Locate the cell with the specified text and output its (x, y) center coordinate. 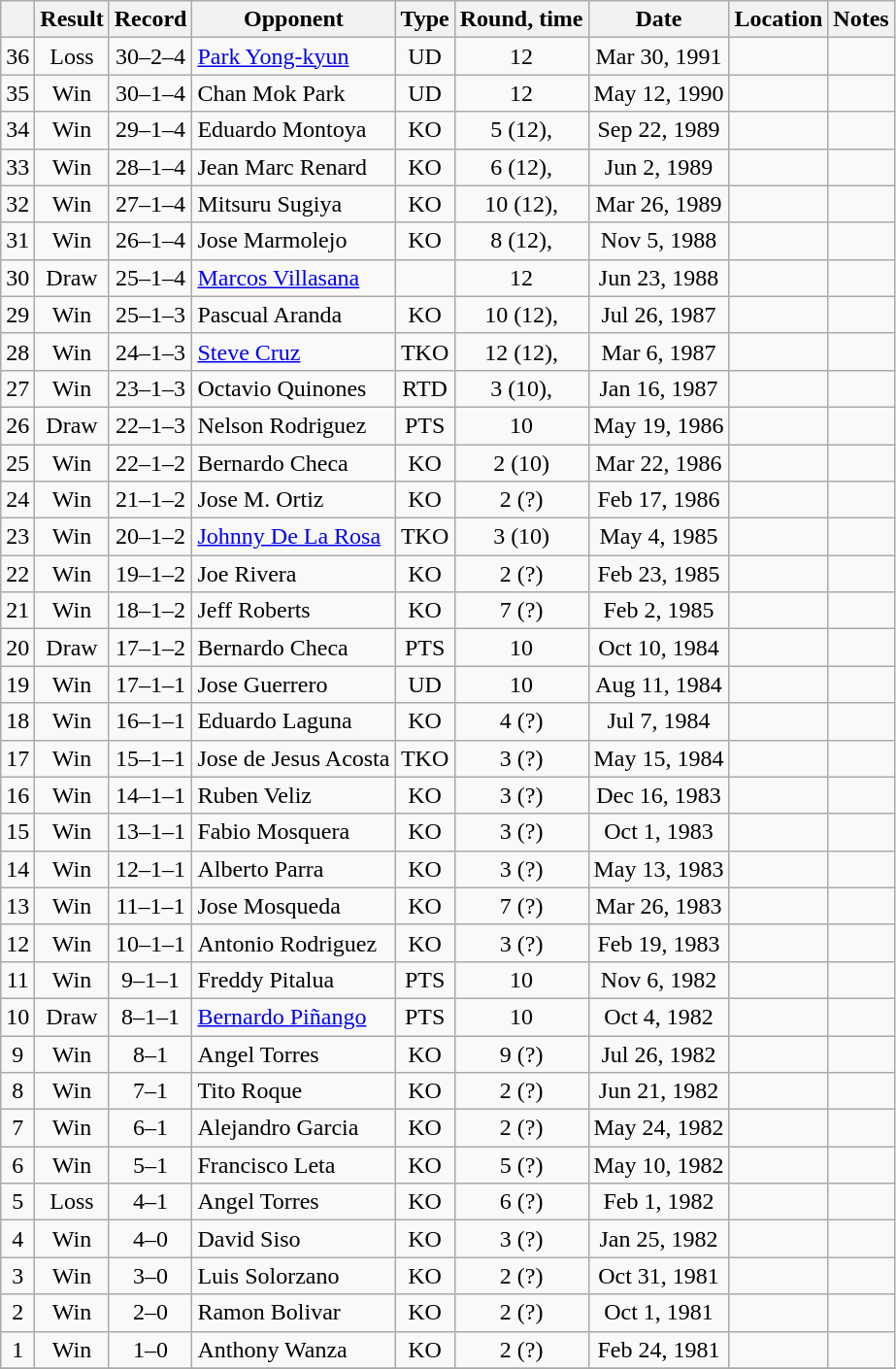
May 10, 1982 (658, 1165)
Park Yong-kyun (293, 56)
22–1–2 (150, 463)
14–1–1 (150, 795)
Nov 5, 1988 (658, 241)
David Siso (293, 1239)
Jul 26, 1987 (658, 315)
Feb 2, 1985 (658, 611)
May 13, 1983 (658, 869)
14 (17, 869)
May 12, 1990 (658, 93)
May 4, 1985 (658, 537)
Jul 7, 1984 (658, 721)
12–1–1 (150, 869)
Oct 1, 1981 (658, 1313)
29–1–4 (150, 130)
19–1–2 (150, 574)
21 (17, 611)
17 (17, 758)
Alejandro Garcia (293, 1128)
Mar 6, 1987 (658, 351)
Eduardo Laguna (293, 721)
33 (17, 167)
3 (10) (521, 537)
Jose Guerrero (293, 684)
Johnny De La Rosa (293, 537)
15 (17, 832)
Jun 2, 1989 (658, 167)
Result (72, 19)
21–1–2 (150, 500)
6 (17, 1165)
31 (17, 241)
Nelson Rodriguez (293, 425)
Fabio Mosquera (293, 832)
3 (10), (521, 388)
16 (17, 795)
19 (17, 684)
2 (17, 1313)
3–0 (150, 1276)
Oct 31, 1981 (658, 1276)
Record (150, 19)
22 (17, 574)
5–1 (150, 1165)
23–1–3 (150, 388)
28–1–4 (150, 167)
13–1–1 (150, 832)
11 (17, 980)
7 (17, 1128)
36 (17, 56)
Tito Roque (293, 1091)
Alberto Parra (293, 869)
9–1–1 (150, 980)
Oct 4, 1982 (658, 1017)
Luis Solorzano (293, 1276)
Feb 19, 1983 (658, 943)
9 (?) (521, 1053)
8–1–1 (150, 1017)
20–1–2 (150, 537)
18–1–2 (150, 611)
13 (17, 906)
Jean Marc Renard (293, 167)
20 (17, 648)
10–1–1 (150, 943)
Joe Rivera (293, 574)
12 (12), (521, 351)
Oct 10, 1984 (658, 648)
Mitsuru Sugiya (293, 204)
8–1 (150, 1053)
29 (17, 315)
15–1–1 (150, 758)
30–1–4 (150, 93)
Feb 24, 1981 (658, 1350)
Francisco Leta (293, 1165)
4 (?) (521, 721)
30–2–4 (150, 56)
30 (17, 278)
Jun 23, 1988 (658, 278)
1 (17, 1350)
34 (17, 130)
Aug 11, 1984 (658, 684)
Oct 1, 1983 (658, 832)
26–1–4 (150, 241)
2 (10) (521, 463)
6–1 (150, 1128)
Date (658, 19)
Chan Mok Park (293, 93)
Marcos Villasana (293, 278)
32 (17, 204)
26 (17, 425)
27 (17, 388)
35 (17, 93)
Jun 21, 1982 (658, 1091)
11–1–1 (150, 906)
Mar 26, 1983 (658, 906)
3 (17, 1276)
Steve Cruz (293, 351)
5 (12), (521, 130)
Notes (861, 19)
Mar 26, 1989 (658, 204)
8 (17, 1091)
17–1–1 (150, 684)
Dec 16, 1983 (658, 795)
2–0 (150, 1313)
Round, time (521, 19)
Eduardo Montoya (293, 130)
28 (17, 351)
25–1–3 (150, 315)
Anthony Wanza (293, 1350)
Ruben Veliz (293, 795)
Opponent (293, 19)
23 (17, 537)
May 24, 1982 (658, 1128)
22–1–3 (150, 425)
6 (12), (521, 167)
8 (12), (521, 241)
7–1 (150, 1091)
18 (17, 721)
Nov 6, 1982 (658, 980)
Freddy Pitalua (293, 980)
25–1–4 (150, 278)
Jan 25, 1982 (658, 1239)
Type (425, 19)
Antonio Rodriguez (293, 943)
Feb 17, 1986 (658, 500)
1–0 (150, 1350)
Pascual Aranda (293, 315)
24–1–3 (150, 351)
4–0 (150, 1239)
RTD (425, 388)
24 (17, 500)
Mar 30, 1991 (658, 56)
Jeff Roberts (293, 611)
Ramon Bolivar (293, 1313)
5 (?) (521, 1165)
Jose Marmolejo (293, 241)
25 (17, 463)
Feb 23, 1985 (658, 574)
Jan 16, 1987 (658, 388)
Sep 22, 1989 (658, 130)
Jose Mosqueda (293, 906)
4 (17, 1239)
May 15, 1984 (658, 758)
May 19, 1986 (658, 425)
Feb 1, 1982 (658, 1202)
Jose M. Ortiz (293, 500)
4–1 (150, 1202)
16–1–1 (150, 721)
Mar 22, 1986 (658, 463)
27–1–4 (150, 204)
Jul 26, 1982 (658, 1053)
Location (779, 19)
5 (17, 1202)
Octavio Quinones (293, 388)
9 (17, 1053)
Jose de Jesus Acosta (293, 758)
6 (?) (521, 1202)
Bernardo Piñango (293, 1017)
17–1–2 (150, 648)
